Provide the (X, Y) coordinate of the cell's center where the given text is located.  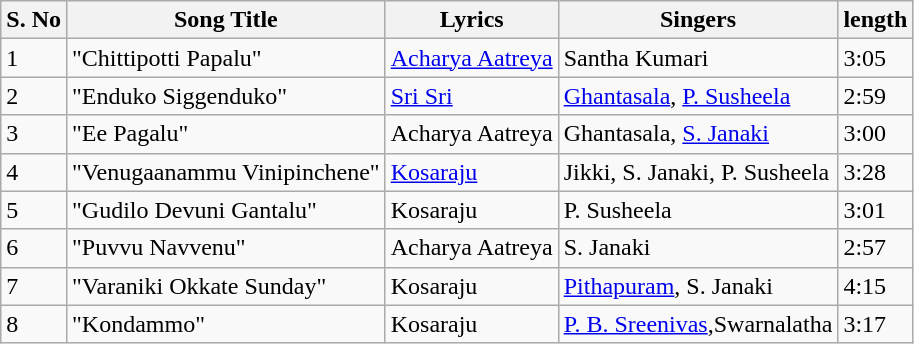
"Enduko Siggenduko" (226, 96)
"Gudilo Devuni Gantalu" (226, 210)
3:01 (876, 210)
5 (34, 210)
"Varaniki Okkate Sunday" (226, 286)
Lyrics (472, 20)
Sri Sri (472, 96)
length (876, 20)
3 (34, 134)
"Chittipotti Papalu" (226, 58)
6 (34, 248)
1 (34, 58)
3:17 (876, 324)
3:28 (876, 172)
2:59 (876, 96)
"Ee Pagalu" (226, 134)
Pithapuram, S. Janaki (698, 286)
S. No (34, 20)
Jikki, S. Janaki, P. Susheela (698, 172)
"Kondammo" (226, 324)
Santha Kumari (698, 58)
2 (34, 96)
Ghantasala, S. Janaki (698, 134)
Song Title (226, 20)
7 (34, 286)
4:15 (876, 286)
3:00 (876, 134)
"Puvvu Navvenu" (226, 248)
"Venugaanammu Vinipinchene" (226, 172)
S. Janaki (698, 248)
8 (34, 324)
3:05 (876, 58)
4 (34, 172)
Singers (698, 20)
P. Susheela (698, 210)
2:57 (876, 248)
P. B. Sreenivas,Swarnalatha (698, 324)
Ghantasala, P. Susheela (698, 96)
